Provide the (x, y) coordinate of the cell's center where the given text is located.  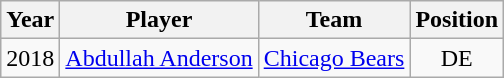
Year (30, 20)
DE (457, 58)
Team (334, 20)
Chicago Bears (334, 58)
Player (159, 20)
Abdullah Anderson (159, 58)
2018 (30, 58)
Position (457, 20)
